Capture the cell that displays the provided text and extract its (x, y) central coordinate. 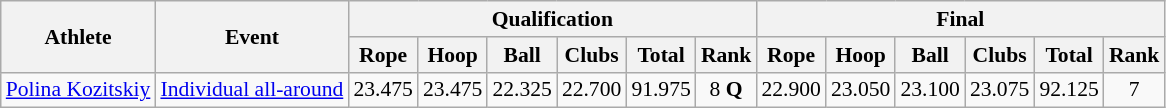
92.125 (1068, 90)
8 Q (726, 90)
Event (252, 36)
23.050 (860, 90)
91.975 (660, 90)
Final (960, 19)
Qualification (552, 19)
23.100 (930, 90)
7 (1134, 90)
Athlete (78, 36)
22.325 (522, 90)
22.900 (790, 90)
23.075 (1000, 90)
Polina Kozitskiy (78, 90)
22.700 (592, 90)
Individual all-around (252, 90)
